Find where the given text appears and provide that cell's center as [X, Y] coordinate. 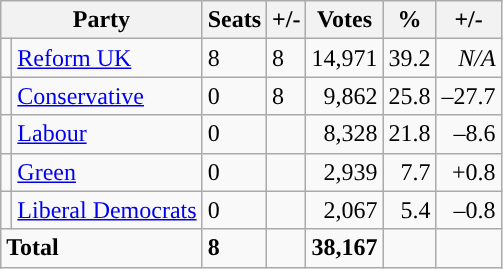
Seats [234, 20]
Reform UK [107, 58]
7.7 [410, 172]
Liberal Democrats [107, 210]
Total [102, 248]
Votes [344, 20]
Party [102, 20]
14,971 [344, 58]
2,939 [344, 172]
+0.8 [468, 172]
–0.8 [468, 210]
38,167 [344, 248]
9,862 [344, 96]
% [410, 20]
Green [107, 172]
Conservative [107, 96]
21.8 [410, 134]
2,067 [344, 210]
N/A [468, 58]
5.4 [410, 210]
–8.6 [468, 134]
25.8 [410, 96]
8,328 [344, 134]
Labour [107, 134]
–27.7 [468, 96]
39.2 [410, 58]
